Provide the [X, Y] coordinate of the cell's center where the given text is located.  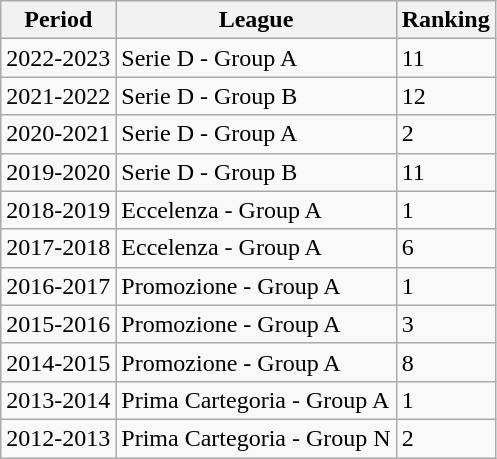
2021-2022 [58, 96]
2013-2014 [58, 400]
2022-2023 [58, 58]
2020-2021 [58, 134]
2019-2020 [58, 172]
2015-2016 [58, 324]
12 [446, 96]
Prima Cartegoria - Group A [256, 400]
Prima Cartegoria - Group N [256, 438]
2018-2019 [58, 210]
2012-2013 [58, 438]
League [256, 20]
2014-2015 [58, 362]
3 [446, 324]
6 [446, 248]
Ranking [446, 20]
8 [446, 362]
2016-2017 [58, 286]
2017-2018 [58, 248]
Period [58, 20]
